Detect which cell encompasses the target text, then output its [X, Y] center coordinate. 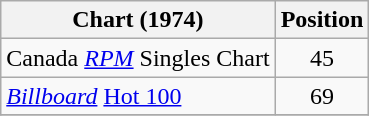
Chart (1974) [138, 20]
Canada RPM Singles Chart [138, 58]
Position [322, 20]
45 [322, 58]
69 [322, 96]
Billboard Hot 100 [138, 96]
